Locate the cell with the specified text and output its (X, Y) center coordinate. 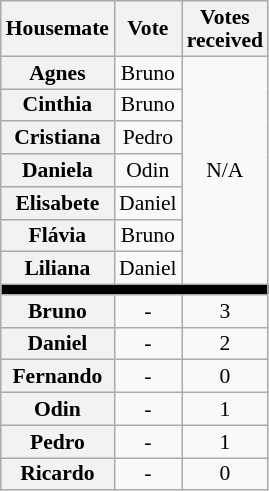
Liliana (58, 268)
Agnes (58, 72)
Cristiana (58, 138)
3 (225, 312)
Vote (148, 28)
Votesreceived (225, 28)
Fernando (58, 376)
2 (225, 344)
N/A (225, 170)
Daniela (58, 170)
Ricardo (58, 474)
Housemate (58, 28)
Cinthia (58, 106)
Elisabete (58, 204)
Flávia (58, 236)
